Find where the given text appears and provide that cell's center as (X, Y) coordinate. 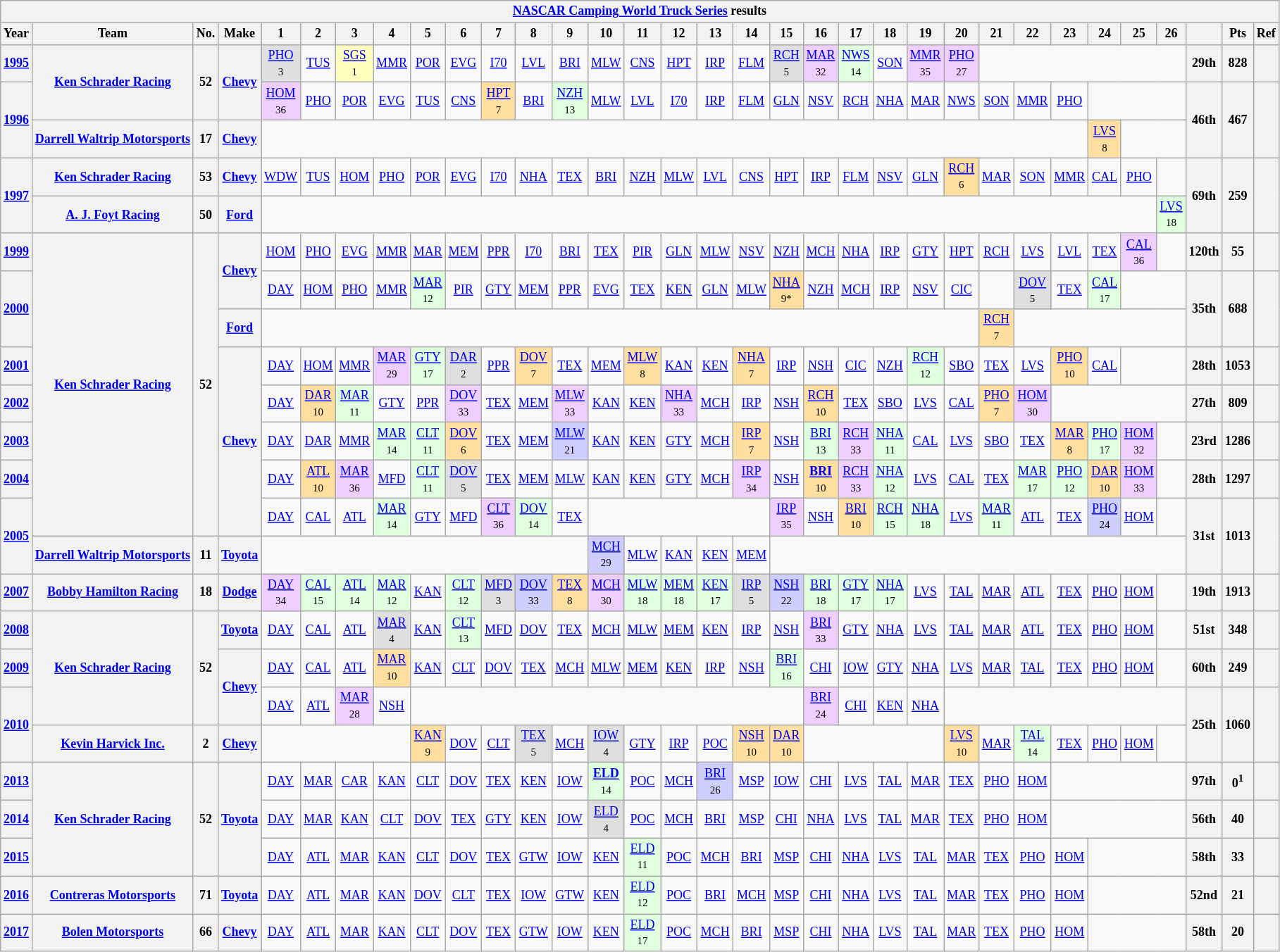
IOW4 (606, 744)
24 (1105, 34)
No. (206, 34)
Pts (1238, 34)
MEM18 (679, 592)
1999 (17, 252)
PHO27 (962, 63)
2003 (17, 441)
TAL14 (1033, 744)
DOV6 (464, 441)
NSH22 (786, 592)
MAR28 (355, 706)
BRI18 (821, 592)
LVS8 (1105, 139)
NWS14 (856, 63)
MAR29 (392, 365)
MCH29 (606, 555)
2008 (17, 630)
33 (1238, 857)
13 (714, 34)
1913 (1238, 592)
LVS10 (962, 744)
2017 (17, 933)
MAR32 (821, 63)
2005 (17, 535)
Bobby Hamilton Racing (113, 592)
PHO7 (997, 403)
6 (464, 34)
2015 (17, 857)
19th (1204, 592)
688 (1238, 308)
NHA11 (890, 441)
16 (821, 34)
PHO17 (1105, 441)
22 (1033, 34)
RCH7 (997, 328)
RCH12 (926, 365)
120th (1204, 252)
PHO24 (1105, 517)
Year (17, 34)
Ref (1266, 34)
MLW33 (569, 403)
55 (1238, 252)
NZH13 (569, 101)
KEN17 (714, 592)
60th (1204, 668)
259 (1238, 196)
HOM30 (1033, 403)
35th (1204, 308)
ELD4 (606, 820)
KAN9 (428, 744)
ELD11 (642, 857)
HOM33 (1138, 479)
27th (1204, 403)
23 (1069, 34)
MAR10 (392, 668)
MFD3 (499, 592)
ELD12 (642, 895)
51st (1204, 630)
26 (1171, 34)
BRI33 (821, 630)
MLW8 (642, 365)
7 (499, 34)
MAR17 (1033, 479)
71 (206, 895)
1060 (1238, 725)
BRI13 (821, 441)
CAR (355, 782)
MLW21 (569, 441)
467 (1238, 120)
ELD17 (642, 933)
PHO10 (1069, 365)
NHA9* (786, 290)
31st (1204, 535)
4 (392, 34)
TEX8 (569, 592)
828 (1238, 63)
40 (1238, 820)
PHO3 (281, 63)
1013 (1238, 535)
ATL10 (318, 479)
1996 (17, 120)
25 (1138, 34)
IRP35 (786, 517)
CAL36 (1138, 252)
CLT13 (464, 630)
IRP34 (752, 479)
01 (1238, 782)
DOV14 (533, 517)
14 (752, 34)
NHA17 (890, 592)
66 (206, 933)
8 (533, 34)
249 (1238, 668)
DAY34 (281, 592)
CAL17 (1105, 290)
56th (1204, 820)
RCH15 (890, 517)
NWS (962, 101)
2002 (17, 403)
2016 (17, 895)
10 (606, 34)
MAR4 (392, 630)
DOV7 (533, 365)
5 (428, 34)
LVS18 (1171, 215)
NSH10 (752, 744)
CLT36 (499, 517)
WDW (281, 177)
2010 (17, 725)
3 (355, 34)
NHA12 (890, 479)
2004 (17, 479)
1286 (1238, 441)
SGS1 (355, 63)
A. J. Foyt Racing (113, 215)
NHA18 (926, 517)
46th (1204, 120)
12 (679, 34)
MLW18 (642, 592)
ATL14 (355, 592)
1053 (1238, 365)
348 (1238, 630)
Contreras Motorsports (113, 895)
DAR2 (464, 365)
ELD14 (606, 782)
Bolen Motorsports (113, 933)
BRI26 (714, 782)
1995 (17, 63)
69th (1204, 196)
Dodge (240, 592)
Make (240, 34)
NHA33 (679, 403)
TEX5 (533, 744)
Kevin Harvick Inc. (113, 744)
CAL15 (318, 592)
809 (1238, 403)
2014 (17, 820)
CLT12 (464, 592)
RCH6 (962, 177)
RCH10 (821, 403)
97th (1204, 782)
Team (113, 34)
15 (786, 34)
23rd (1204, 441)
NASCAR Camping World Truck Series results (640, 11)
2007 (17, 592)
PHO12 (1069, 479)
1 (281, 34)
HOM32 (1138, 441)
52nd (1204, 895)
HOM36 (281, 101)
1997 (17, 196)
2013 (17, 782)
DAR (318, 441)
29th (1204, 63)
MAR36 (355, 479)
IRP5 (752, 592)
2000 (17, 308)
53 (206, 177)
MAR8 (1069, 441)
NHA7 (752, 365)
50 (206, 215)
IRP7 (752, 441)
BRI24 (821, 706)
2001 (17, 365)
19 (926, 34)
25th (1204, 725)
BRI16 (786, 668)
2009 (17, 668)
MMR35 (926, 63)
MCH30 (606, 592)
HPT7 (499, 101)
1297 (1238, 479)
RCH5 (786, 63)
9 (569, 34)
